Scan for the cell matching the given text and deliver its (x, y) coordinate at center. 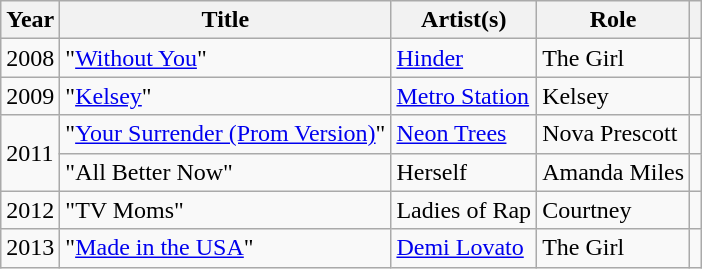
Kelsey (614, 96)
Metro Station (464, 96)
2008 (30, 58)
"Your Surrender (Prom Version)" (226, 134)
Year (30, 20)
Role (614, 20)
Hinder (464, 58)
Artist(s) (464, 20)
2012 (30, 210)
"Without You" (226, 58)
Amanda Miles (614, 172)
"TV Moms" (226, 210)
"Made in the USA" (226, 248)
2011 (30, 153)
Title (226, 20)
Ladies of Rap (464, 210)
2013 (30, 248)
Courtney (614, 210)
"Kelsey" (226, 96)
Neon Trees (464, 134)
2009 (30, 96)
Demi Lovato (464, 248)
"All Better Now" (226, 172)
Herself (464, 172)
Nova Prescott (614, 134)
